Pinpoint the cell where the given text exists, returning its (x, y) midpoint coordinate. 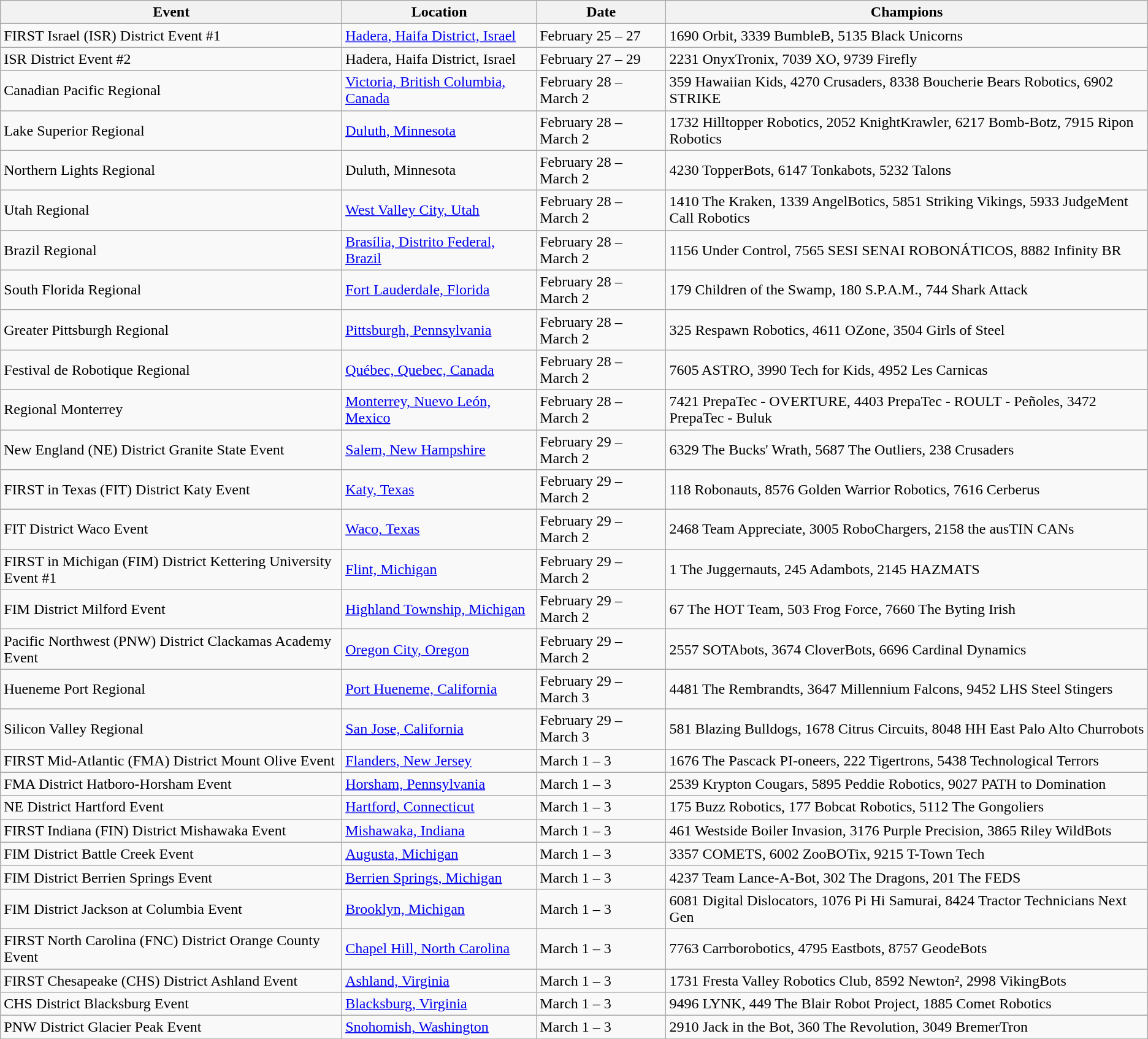
Northern Lights Regional (172, 171)
FIM District Milford Event (172, 610)
Québec, Quebec, Canada (439, 369)
1676 The Pascack PI-oneers, 222 Tigertrons, 5438 Technological Terrors (906, 761)
FMA District Hatboro-Horsham Event (172, 784)
325 Respawn Robotics, 4611 OZone, 3504 Girls of Steel (906, 330)
2557 SOTAbots, 3674 CloverBots, 6696 Cardinal Dynamics (906, 649)
Regional Monterrey (172, 410)
4230 TopperBots, 6147 Tonkabots, 5232 Talons (906, 171)
2468 Team Appreciate, 3005 RoboChargers, 2158 the ausTIN CANs (906, 530)
4481 The Rembrandts, 3647 Millennium Falcons, 9452 LHS Steel Stingers (906, 689)
2539 Krypton Cougars, 5895 Peddie Robotics, 9027 PATH to Domination (906, 784)
Lake Superior Regional (172, 130)
Salem, New Hampshire (439, 449)
February 27 – 29 (601, 59)
3357 COMETS, 6002 ZooBOTix, 9215 T-Town Tech (906, 854)
Brazil Regional (172, 250)
FIRST in Texas (FIT) District Katy Event (172, 489)
San Jose, California (439, 729)
NE District Hartford Event (172, 807)
Festival de Robotique Regional (172, 369)
Pittsburgh, Pennsylvania (439, 330)
ISR District Event #2 (172, 59)
581 Blazing Bulldogs, 1678 Citrus Circuits, 8048 HH East Palo Alto Churrobots (906, 729)
Flanders, New Jersey (439, 761)
February 25 – 27 (601, 36)
7605 ASTRO, 3990 Tech for Kids, 4952 Les Carnicas (906, 369)
67 The HOT Team, 503 Frog Force, 7660 The Byting Irish (906, 610)
FIRST Indiana (FIN) District Mishawaka Event (172, 830)
7763 Carrborobotics, 4795 Eastbots, 8757 GeodeBots (906, 948)
Oregon City, Oregon (439, 649)
6081 Digital Dislocators, 1076 Pi Hi Samurai, 8424 Tractor Technicians Next Gen (906, 909)
South Florida Regional (172, 289)
Chapel Hill, North Carolina (439, 948)
FIM District Jackson at Columbia Event (172, 909)
Blacksburg, Virginia (439, 1004)
1690 Orbit, 3339 BumbleB, 5135 Black Unicorns (906, 36)
Monterrey, Nuevo León, Mexico (439, 410)
1 The Juggernauts, 245 Adambots, 2145 HAZMATS (906, 569)
118 Robonauts, 8576 Golden Warrior Robotics, 7616 Cerberus (906, 489)
Flint, Michigan (439, 569)
Greater Pittsburgh Regional (172, 330)
1156 Under Control, 7565 SESI SENAI ROBONÁTICOS, 8882 Infinity BR (906, 250)
175 Buzz Robotics, 177 Bobcat Robotics, 5112 The Gongoliers (906, 807)
FIRST North Carolina (FNC) District Orange County Event (172, 948)
Location (439, 12)
FIT District Waco Event (172, 530)
Hueneme Port Regional (172, 689)
Berrien Springs, Michigan (439, 877)
Horsham, Pennsylvania (439, 784)
FIRST Mid-Atlantic (FMA) District Mount Olive Event (172, 761)
FIM District Battle Creek Event (172, 854)
Fort Lauderdale, Florida (439, 289)
Utah Regional (172, 210)
Highland Township, Michigan (439, 610)
Augusta, Michigan (439, 854)
4237 Team Lance-A-Bot, 302 The Dragons, 201 The FEDS (906, 877)
PNW District Glacier Peak Event (172, 1027)
Mishawaka, Indiana (439, 830)
Snohomish, Washington (439, 1027)
Hartford, Connecticut (439, 807)
CHS District Blacksburg Event (172, 1004)
West Valley City, Utah (439, 210)
Event (172, 12)
7421 PrepaTec - OVERTURE, 4403 PrepaTec - ROULT - Peñoles, 3472 PrepaTec - Buluk (906, 410)
Katy, Texas (439, 489)
FIRST in Michigan (FIM) District Kettering University Event #1 (172, 569)
6329 The Bucks' Wrath, 5687 The Outliers, 238 Crusaders (906, 449)
461 Westside Boiler Invasion, 3176 Purple Precision, 3865 Riley WildBots (906, 830)
Waco, Texas (439, 530)
9496 LYNK, 449 The Blair Robot Project, 1885 Comet Robotics (906, 1004)
FIRST Israel (ISR) District Event #1 (172, 36)
1731 Fresta Valley Robotics Club, 8592 Newton², 2998 VikingBots (906, 981)
179 Children of the Swamp, 180 S.P.A.M., 744 Shark Attack (906, 289)
1410 The Kraken, 1339 AngelBotics, 5851 Striking Vikings, 5933 JudgeMent Call Robotics (906, 210)
FIRST Chesapeake (CHS) District Ashland Event (172, 981)
Silicon Valley Regional (172, 729)
Date (601, 12)
Brooklyn, Michigan (439, 909)
1732 Hilltopper Robotics, 2052 KnightKrawler, 6217 Bomb-Botz, 7915 Ripon Robotics (906, 130)
Pacific Northwest (PNW) District Clackamas Academy Event (172, 649)
Port Hueneme, California (439, 689)
Canadian Pacific Regional (172, 91)
359 Hawaiian Kids, 4270 Crusaders, 8338 Boucherie Bears Robotics, 6902 STRIKE (906, 91)
2910 Jack in the Bot, 360 The Revolution, 3049 BremerTron (906, 1027)
Ashland, Virginia (439, 981)
Brasília, Distrito Federal, Brazil (439, 250)
FIM District Berrien Springs Event (172, 877)
Victoria, British Columbia, Canada (439, 91)
2231 OnyxTronix, 7039 XO, 9739 Firefly (906, 59)
New England (NE) District Granite State Event (172, 449)
Champions (906, 12)
